Pinpoint the cell where the given text exists, returning its (X, Y) midpoint coordinate. 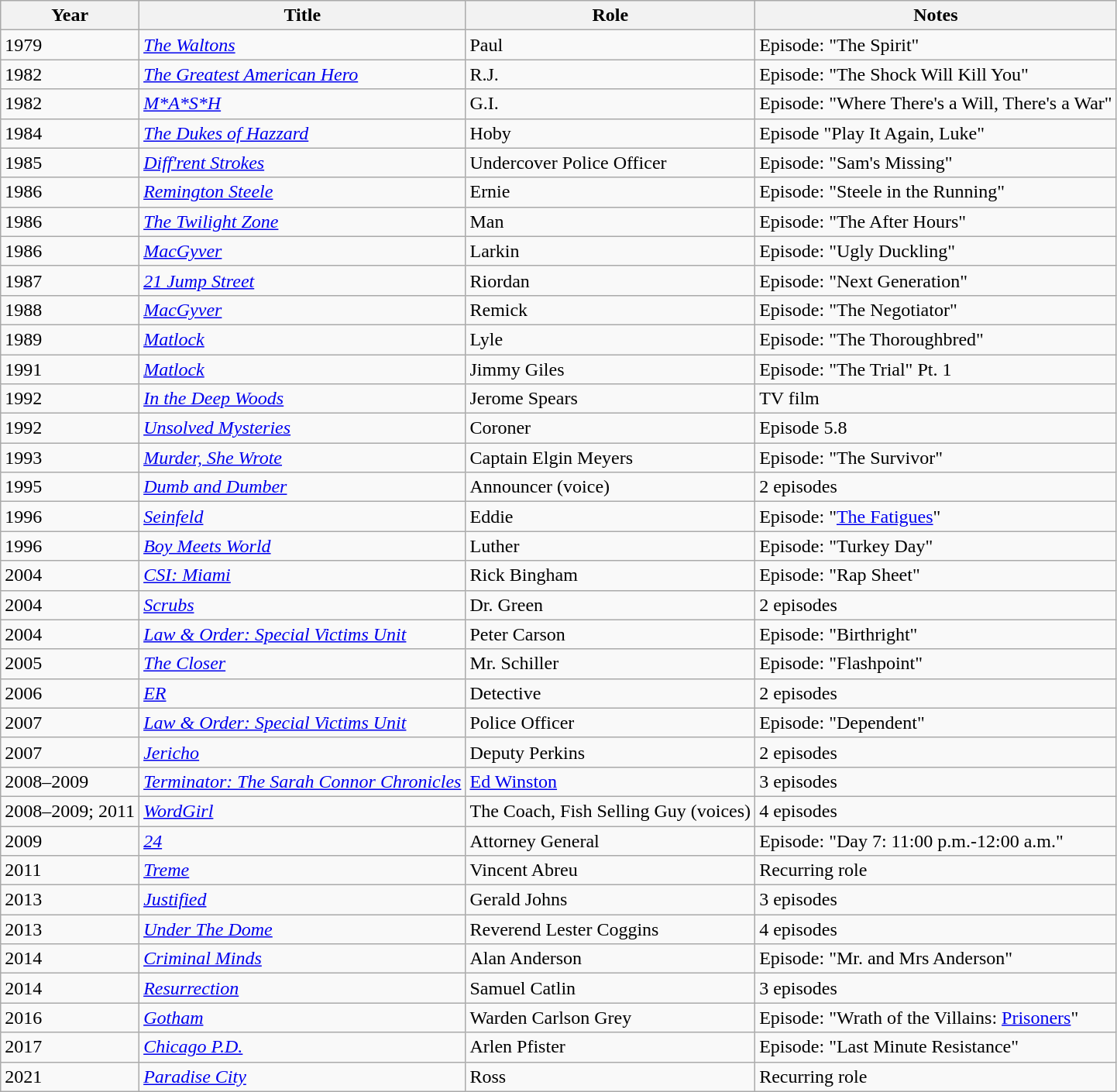
Episode: "The Trial" Pt. 1 (936, 369)
Episode: "Next Generation" (936, 280)
2009 (70, 840)
Gerald Johns (610, 900)
Episode: "Sam's Missing" (936, 163)
1985 (70, 163)
2008–2009; 2011 (70, 811)
1995 (70, 487)
Deputy Perkins (610, 752)
Luther (610, 546)
Episode: "The Fatigues" (936, 517)
M*A*S*H (302, 104)
Episode: "The Survivor" (936, 458)
The Twilight Zone (302, 221)
R.J. (610, 74)
The Closer (302, 664)
ER (302, 693)
Hoby (610, 133)
Chicago P.D. (302, 1047)
1984 (70, 133)
Lyle (610, 339)
Scrubs (302, 605)
Episode: "Where There's a Will, There's a War" (936, 104)
Undercover Police Officer (610, 163)
Eddie (610, 517)
Captain Elgin Meyers (610, 458)
Title (302, 15)
The Greatest American Hero (302, 74)
G.I. (610, 104)
Under The Dome (302, 929)
1987 (70, 280)
Episode: "Flashpoint" (936, 664)
Ed Winston (610, 781)
TV film (936, 399)
Ernie (610, 192)
Detective (610, 693)
Rick Bingham (610, 575)
Episode: "Ugly Duckling" (936, 251)
Murder, She Wrote (302, 458)
Riordan (610, 280)
Paul (610, 45)
Man (610, 221)
Seinfeld (302, 517)
2016 (70, 1018)
1991 (70, 369)
2005 (70, 664)
Episode: "Last Minute Resistance" (936, 1047)
CSI: Miami (302, 575)
WordGirl (302, 811)
The Dukes of Hazzard (302, 133)
Vincent Abreu (610, 871)
Paradise City (302, 1077)
Episode: "Wrath of the Villains: Prisoners" (936, 1018)
Resurrection (302, 988)
Dr. Green (610, 605)
Year (70, 15)
Samuel Catlin (610, 988)
Unsolved Mysteries (302, 428)
Gotham (302, 1018)
24 (302, 840)
Episode: "Turkey Day" (936, 546)
The Coach, Fish Selling Guy (voices) (610, 811)
Terminator: The Sarah Connor Chronicles (302, 781)
1989 (70, 339)
Jimmy Giles (610, 369)
Episode: "The After Hours" (936, 221)
1988 (70, 310)
Attorney General (610, 840)
2021 (70, 1077)
2008–2009 (70, 781)
Reverend Lester Coggins (610, 929)
Warden Carlson Grey (610, 1018)
Episode: "Birthright" (936, 634)
Remick (610, 310)
2006 (70, 693)
The Waltons (302, 45)
Episode "Play It Again, Luke" (936, 133)
Coroner (610, 428)
Episode: "Day 7: 11:00 p.m.-12:00 a.m." (936, 840)
Arlen Pfister (610, 1047)
Alan Anderson (610, 959)
2011 (70, 871)
Jericho (302, 752)
Episode: "The Thoroughbred" (936, 339)
Episode: "Dependent" (936, 723)
Episode: "The Shock Will Kill You" (936, 74)
Remington Steele (302, 192)
Jerome Spears (610, 399)
Episode 5.8 (936, 428)
Episode: "Mr. and Mrs Anderson" (936, 959)
Peter Carson (610, 634)
1979 (70, 45)
Police Officer (610, 723)
Episode: "The Negotiator" (936, 310)
In the Deep Woods (302, 399)
Ross (610, 1077)
Notes (936, 15)
Treme (302, 871)
21 Jump Street (302, 280)
Larkin (610, 251)
Boy Meets World (302, 546)
Episode: "Rap Sheet" (936, 575)
Episode: "The Spirit" (936, 45)
Announcer (voice) (610, 487)
Justified (302, 900)
Role (610, 15)
Diff'rent Strokes (302, 163)
Criminal Minds (302, 959)
Episode: "Steele in the Running" (936, 192)
2017 (70, 1047)
Mr. Schiller (610, 664)
Dumb and Dumber (302, 487)
1993 (70, 458)
